Return [X, Y] of the center of cell containing provided text 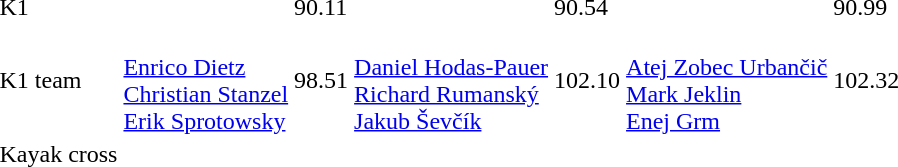
Daniel Hodas-PauerRichard RumanskýJakub Ševčík [452, 80]
Atej Zobec UrbančičMark JeklinEnej Grm [727, 80]
102.10 [588, 80]
98.51 [322, 80]
Enrico DietzChristian StanzelErik Sprotowsky [206, 80]
